Provide the [x, y] coordinate of the cell's center where the given text is located.  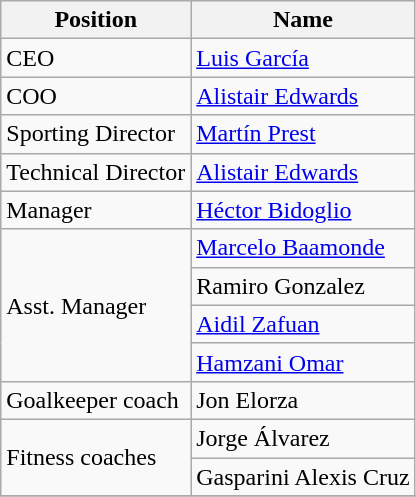
Ramiro Gonzalez [303, 286]
Sporting Director [96, 134]
Jorge Álvarez [303, 438]
Héctor Bidoglio [303, 210]
Gasparini Alexis Cruz [303, 477]
CEO [96, 58]
Goalkeeper coach [96, 400]
Jon Elorza [303, 400]
Fitness coaches [96, 457]
Manager [96, 210]
Technical Director [96, 172]
COO [96, 96]
Hamzani Omar [303, 362]
Martín Prest [303, 134]
Luis García [303, 58]
Name [303, 20]
Position [96, 20]
Marcelo Baamonde [303, 248]
Aidil Zafuan [303, 324]
Asst. Manager [96, 305]
